Locate the cell with the specified text and output its [x, y] center coordinate. 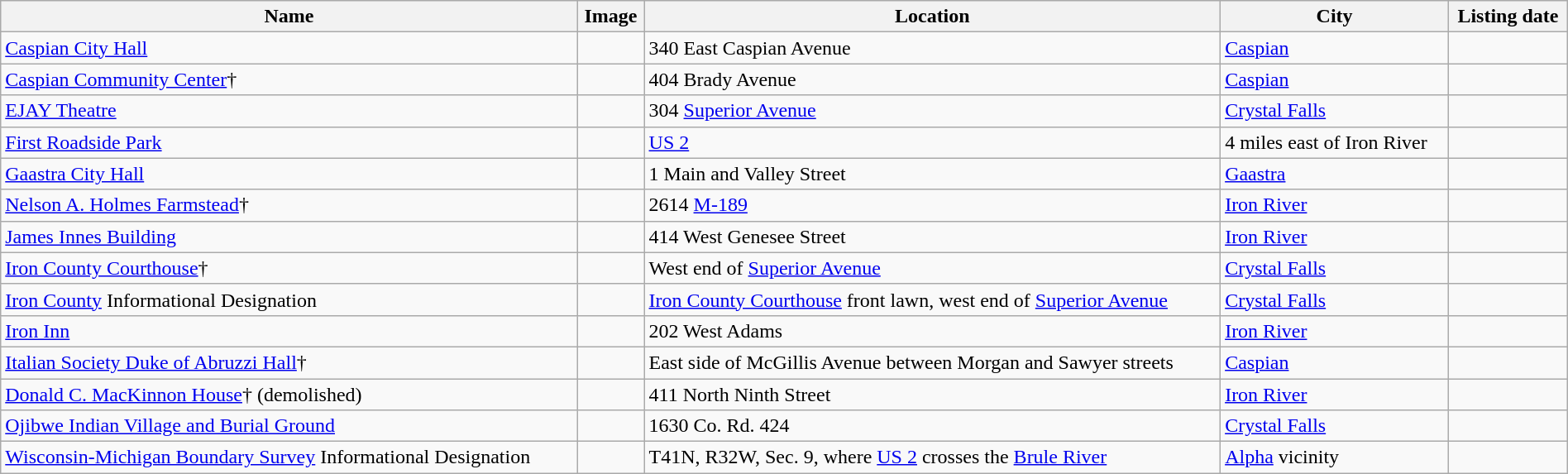
1 Main and Valley Street [933, 174]
Iron County Informational Designation [289, 299]
Location [933, 17]
Nelson A. Holmes Farmstead† [289, 205]
Caspian Community Center† [289, 79]
2614 M-189 [933, 205]
Iron Inn [289, 331]
James Innes Building [289, 237]
Wisconsin-Michigan Boundary Survey Informational Designation [289, 457]
First Roadside Park [289, 142]
Ojibwe Indian Village and Burial Ground [289, 426]
T41N, R32W, Sec. 9, where US 2 crosses the Brule River [933, 457]
202 West Adams [933, 331]
East side of McGillis Avenue between Morgan and Sawyer streets [933, 362]
Listing date [1508, 17]
Name [289, 17]
Iron County Courthouse front lawn, west end of Superior Avenue [933, 299]
Alpha vicinity [1335, 457]
411 North Ninth Street [933, 395]
West end of Superior Avenue [933, 268]
EJAY Theatre [289, 111]
404 Brady Avenue [933, 79]
US 2 [933, 142]
Caspian City Hall [289, 48]
Gaastra City Hall [289, 174]
304 Superior Avenue [933, 111]
4 miles east of Iron River [1335, 142]
Gaastra [1335, 174]
Donald C. MacKinnon House† (demolished) [289, 395]
340 East Caspian Avenue [933, 48]
City [1335, 17]
Italian Society Duke of Abruzzi Hall† [289, 362]
Iron County Courthouse† [289, 268]
Image [610, 17]
1630 Co. Rd. 424 [933, 426]
414 West Genesee Street [933, 237]
